Output the [X, Y] coordinate of the center of the cell containing the given text.  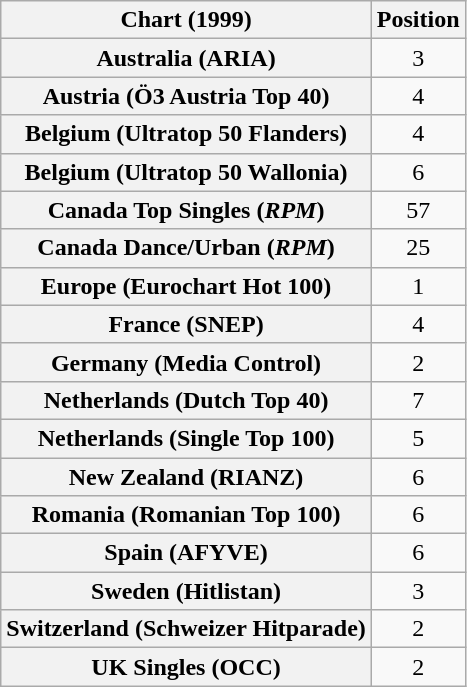
France (SNEP) [186, 324]
Sweden (Hitlistan) [186, 591]
5 [418, 438]
Germany (Media Control) [186, 362]
57 [418, 210]
New Zealand (RIANZ) [186, 477]
Austria (Ö3 Austria Top 40) [186, 96]
1 [418, 286]
Australia (ARIA) [186, 58]
Switzerland (Schweizer Hitparade) [186, 629]
Chart (1999) [186, 20]
Canada Dance/Urban (RPM) [186, 248]
Canada Top Singles (RPM) [186, 210]
UK Singles (OCC) [186, 667]
Europe (Eurochart Hot 100) [186, 286]
Spain (AFYVE) [186, 553]
Romania (Romanian Top 100) [186, 515]
Belgium (Ultratop 50 Flanders) [186, 134]
Belgium (Ultratop 50 Wallonia) [186, 172]
7 [418, 400]
25 [418, 248]
Netherlands (Dutch Top 40) [186, 400]
Netherlands (Single Top 100) [186, 438]
Position [418, 20]
